For the text-containing cell, return its midpoint in [X, Y] coordinate format. 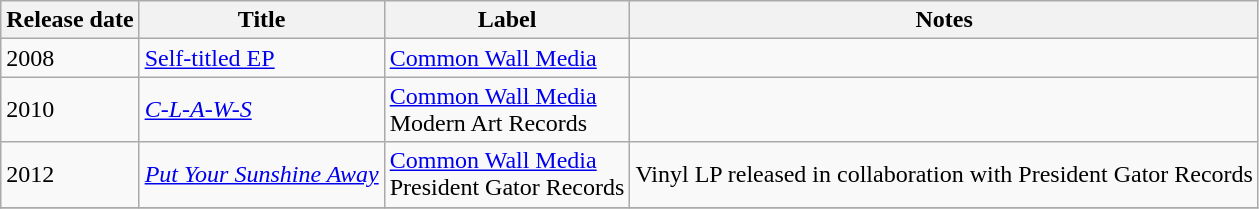
Common Wall Media Modern Art Records [507, 110]
Put Your Sunshine Away [262, 174]
Title [262, 20]
Common Wall Media [507, 58]
Notes [944, 20]
C-L-A-W-S [262, 110]
Self-titled EP [262, 58]
2012 [70, 174]
Vinyl LP released in collaboration with President Gator Records [944, 174]
Release date [70, 20]
2008 [70, 58]
Label [507, 20]
2010 [70, 110]
Common Wall Media President Gator Records [507, 174]
